Find where the given text appears and provide that cell's center as (X, Y) coordinate. 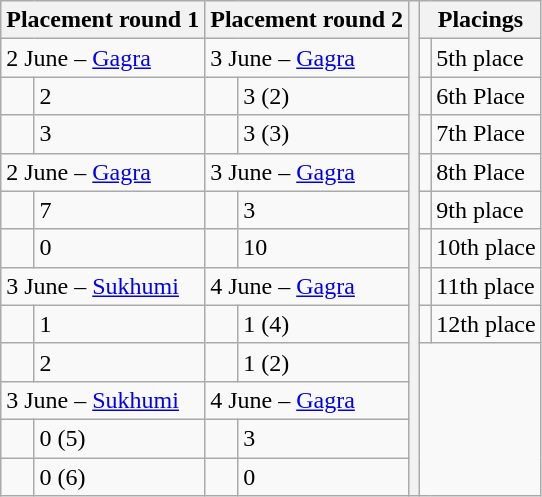
1 (2) (324, 362)
3 (2) (324, 96)
Placings (480, 20)
10th place (486, 248)
7 (120, 210)
3 (3) (324, 134)
Placement round 2 (307, 20)
1 (120, 324)
7th Place (486, 134)
11th place (486, 286)
12th place (486, 324)
5th place (486, 58)
6th Place (486, 96)
1 (4) (324, 324)
8th Place (486, 172)
Placement round 1 (103, 20)
9th place (486, 210)
0 (6) (120, 477)
10 (324, 248)
0 (5) (120, 438)
